Detect which cell encompasses the target text, then output its (x, y) center coordinate. 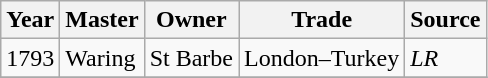
Year (30, 20)
Source (446, 20)
LR (446, 58)
1793 (30, 58)
London–Turkey (322, 58)
St Barbe (191, 58)
Trade (322, 20)
Waring (102, 58)
Master (102, 20)
Owner (191, 20)
